Detect which cell encompasses the target text, then output its (x, y) center coordinate. 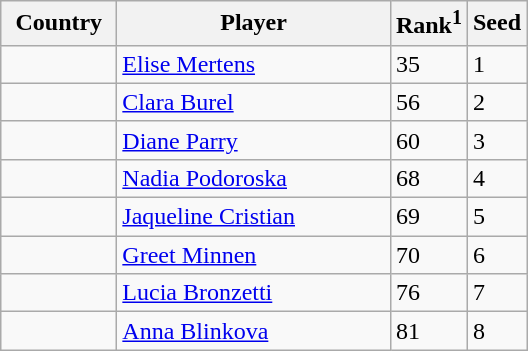
68 (428, 178)
81 (428, 331)
3 (496, 140)
Nadia Podoroska (254, 178)
Jaqueline Cristian (254, 217)
Greet Minnen (254, 255)
8 (496, 331)
Country (59, 24)
1 (496, 64)
35 (428, 64)
2 (496, 102)
76 (428, 293)
60 (428, 140)
Lucia Bronzetti (254, 293)
6 (496, 255)
Diane Parry (254, 140)
7 (496, 293)
Elise Mertens (254, 64)
Clara Burel (254, 102)
Anna Blinkova (254, 331)
Player (254, 24)
70 (428, 255)
4 (496, 178)
Rank1 (428, 24)
Seed (496, 24)
56 (428, 102)
5 (496, 217)
69 (428, 217)
